Search for the cell housing the specified text and yield its (X, Y) center coordinate. 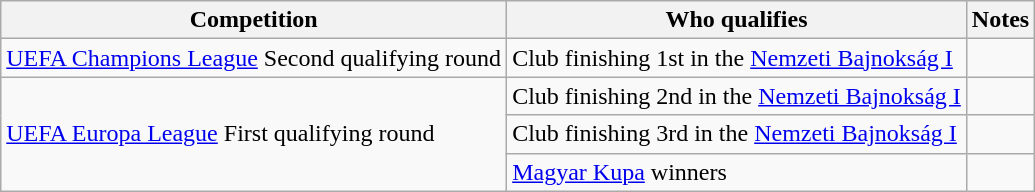
Who qualifies (737, 20)
Club finishing 1st in the Nemzeti Bajnokság I (737, 58)
Club finishing 2nd in the Nemzeti Bajnokság I (737, 96)
Notes (1000, 20)
Competition (254, 20)
UEFA Champions League Second qualifying round (254, 58)
Club finishing 3rd in the Nemzeti Bajnokság I (737, 134)
Magyar Kupa winners (737, 172)
UEFA Europa League First qualifying round (254, 134)
